Return the [x, y] coordinate for the center point of the cell that contains the specified text.  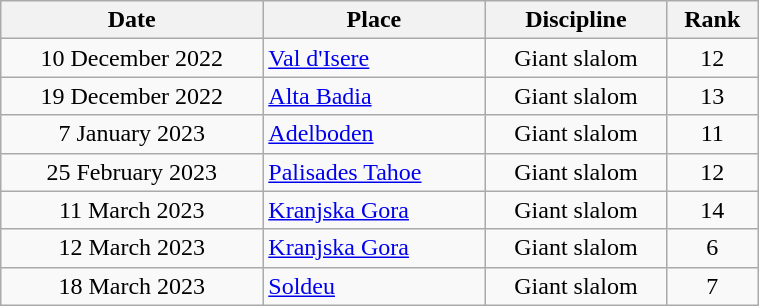
14 [712, 210]
6 [712, 248]
19 December 2022 [132, 96]
13 [712, 96]
Date [132, 20]
12 March 2023 [132, 248]
11 March 2023 [132, 210]
Palisades Tahoe [374, 172]
11 [712, 134]
Val d'Isere [374, 58]
Adelboden [374, 134]
25 February 2023 [132, 172]
18 March 2023 [132, 286]
10 December 2022 [132, 58]
Place [374, 20]
7 [712, 286]
Rank [712, 20]
7 January 2023 [132, 134]
Soldeu [374, 286]
Discipline [576, 20]
Alta Badia [374, 96]
